Pinpoint the cell where the given text exists, returning its [X, Y] midpoint coordinate. 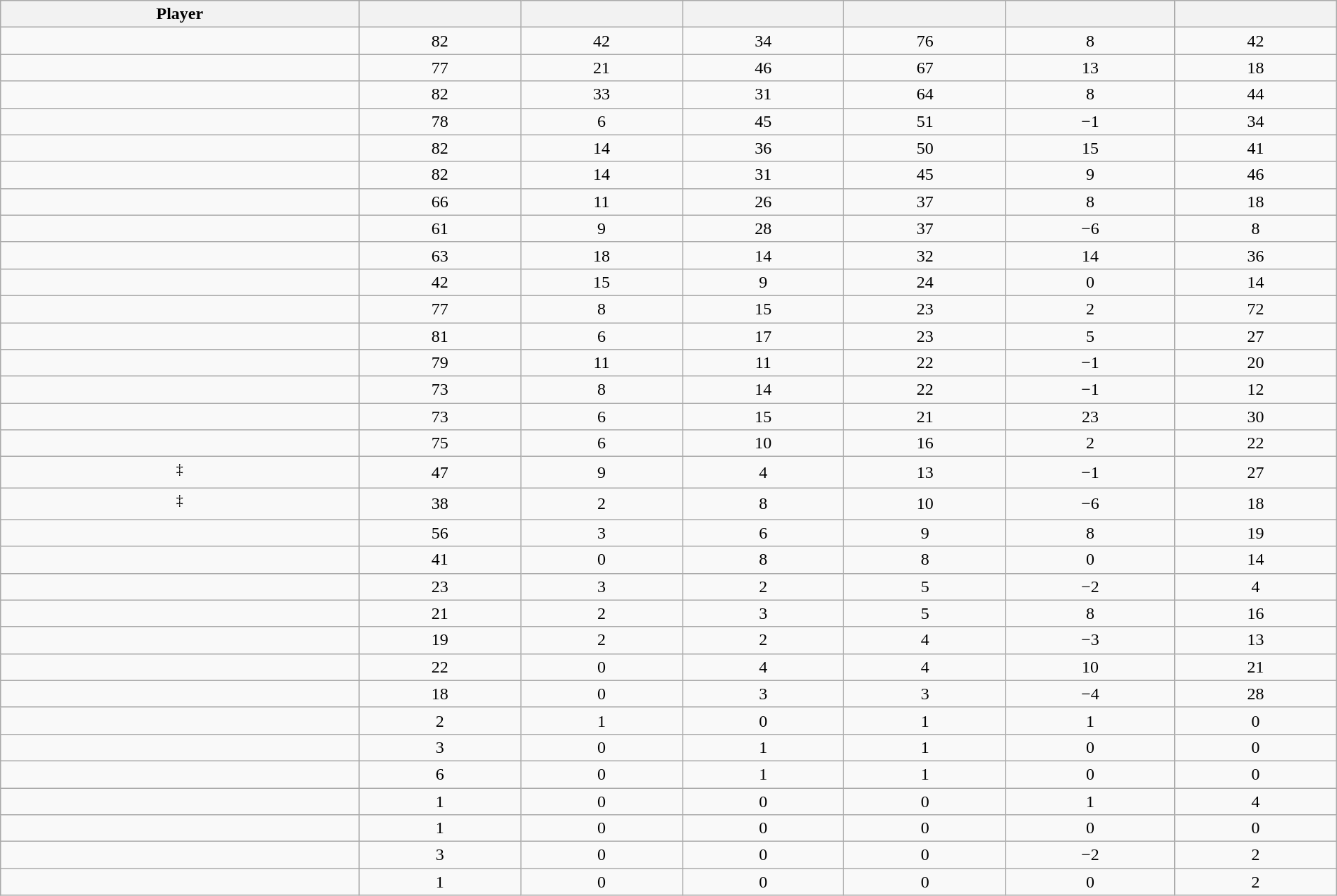
67 [925, 68]
47 [440, 472]
51 [925, 121]
17 [763, 336]
81 [440, 336]
20 [1255, 363]
56 [440, 533]
38 [440, 503]
32 [925, 255]
50 [925, 148]
12 [1255, 390]
76 [925, 41]
44 [1255, 94]
72 [1255, 309]
33 [601, 94]
66 [440, 202]
79 [440, 363]
64 [925, 94]
Player [180, 14]
−4 [1090, 694]
63 [440, 255]
24 [925, 282]
61 [440, 228]
30 [1255, 417]
75 [440, 443]
−3 [1090, 640]
78 [440, 121]
26 [763, 202]
